For the text-containing cell, return its midpoint in (x, y) coordinate format. 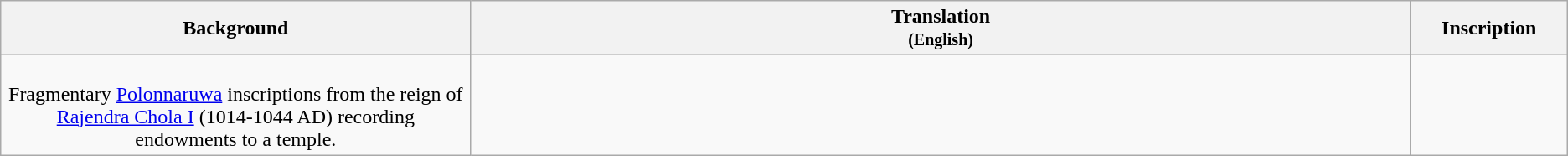
Background (236, 29)
Fragmentary Polonnaruwa inscriptions from the reign of Rajendra Chola I (1014-1044 AD) recording endowments to a temple. (236, 106)
Translation(English) (941, 29)
Inscription (1489, 29)
